Extract the (X, Y) coordinate from the center of the cell holding the provided text.  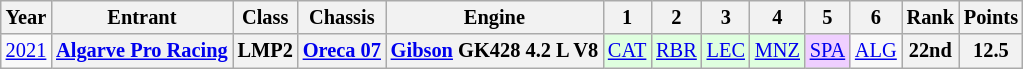
Chassis (342, 17)
1 (627, 17)
LMP2 (266, 51)
CAT (627, 51)
22nd (930, 51)
5 (828, 17)
Engine (494, 17)
6 (876, 17)
2 (676, 17)
Oreca 07 (342, 51)
Points (991, 17)
ALG (876, 51)
Algarve Pro Racing (142, 51)
3 (726, 17)
4 (778, 17)
Class (266, 17)
SPA (828, 51)
12.5 (991, 51)
Gibson GK428 4.2 L V8 (494, 51)
Year (26, 17)
RBR (676, 51)
MNZ (778, 51)
LEC (726, 51)
2021 (26, 51)
Rank (930, 17)
Entrant (142, 17)
